Return (x, y) of the center of cell containing provided text 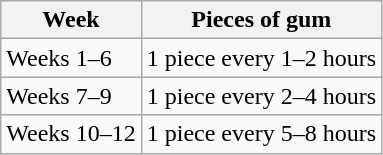
Weeks 10–12 (71, 134)
Pieces of gum (261, 20)
Weeks 1–6 (71, 58)
1 piece every 5–8 hours (261, 134)
1 piece every 2–4 hours (261, 96)
Weeks 7–9 (71, 96)
1 piece every 1–2 hours (261, 58)
Week (71, 20)
